Extract the (X, Y) coordinate from the center of the cell holding the provided text.  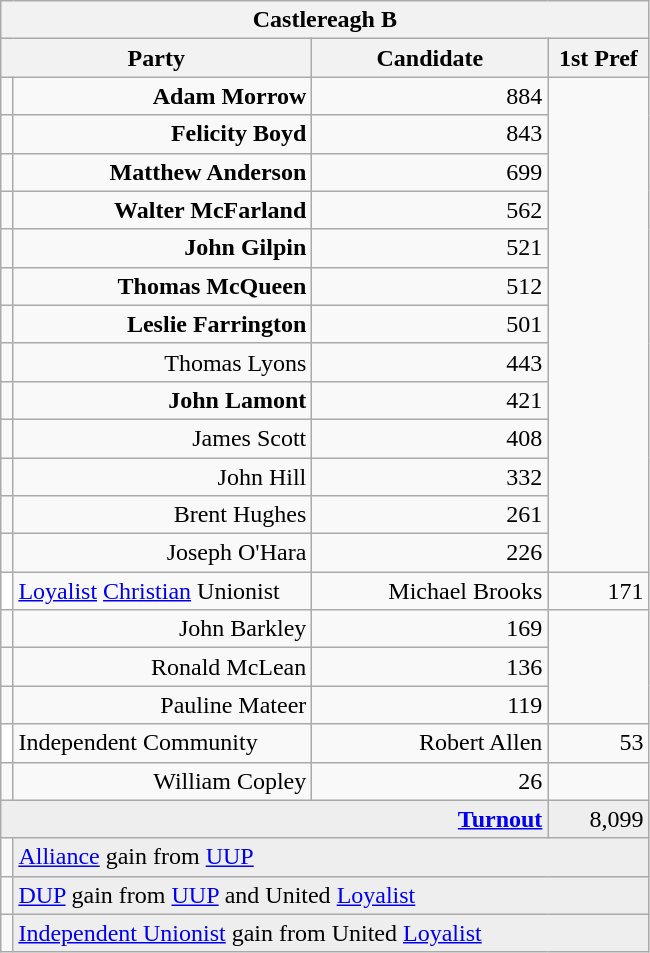
332 (430, 477)
Joseph O'Hara (162, 553)
26 (430, 781)
Candidate (430, 58)
John Gilpin (162, 248)
443 (430, 362)
John Lamont (162, 400)
562 (430, 210)
Felicity Boyd (162, 134)
Brent Hughes (162, 515)
Thomas Lyons (162, 362)
884 (430, 96)
Alliance gain from UUP (331, 857)
Michael Brooks (430, 591)
Robert Allen (430, 743)
171 (598, 591)
Matthew Anderson (162, 172)
Thomas McQueen (162, 286)
Independent Unionist gain from United Loyalist (331, 933)
119 (430, 705)
Leslie Farrington (162, 324)
261 (430, 515)
Ronald McLean (162, 667)
John Hill (162, 477)
8,099 (598, 819)
501 (430, 324)
699 (430, 172)
169 (430, 629)
William Copley (162, 781)
521 (430, 248)
Independent Community (162, 743)
Turnout (274, 819)
Loyalist Christian Unionist (162, 591)
512 (430, 286)
53 (598, 743)
Walter McFarland (162, 210)
James Scott (162, 438)
John Barkley (162, 629)
843 (430, 134)
226 (430, 553)
1st Pref (598, 58)
Party (156, 58)
408 (430, 438)
136 (430, 667)
Pauline Mateer (162, 705)
Adam Morrow (162, 96)
DUP gain from UUP and United Loyalist (331, 895)
Castlereagh B (325, 20)
421 (430, 400)
